Return [x, y] of the center of cell containing provided text 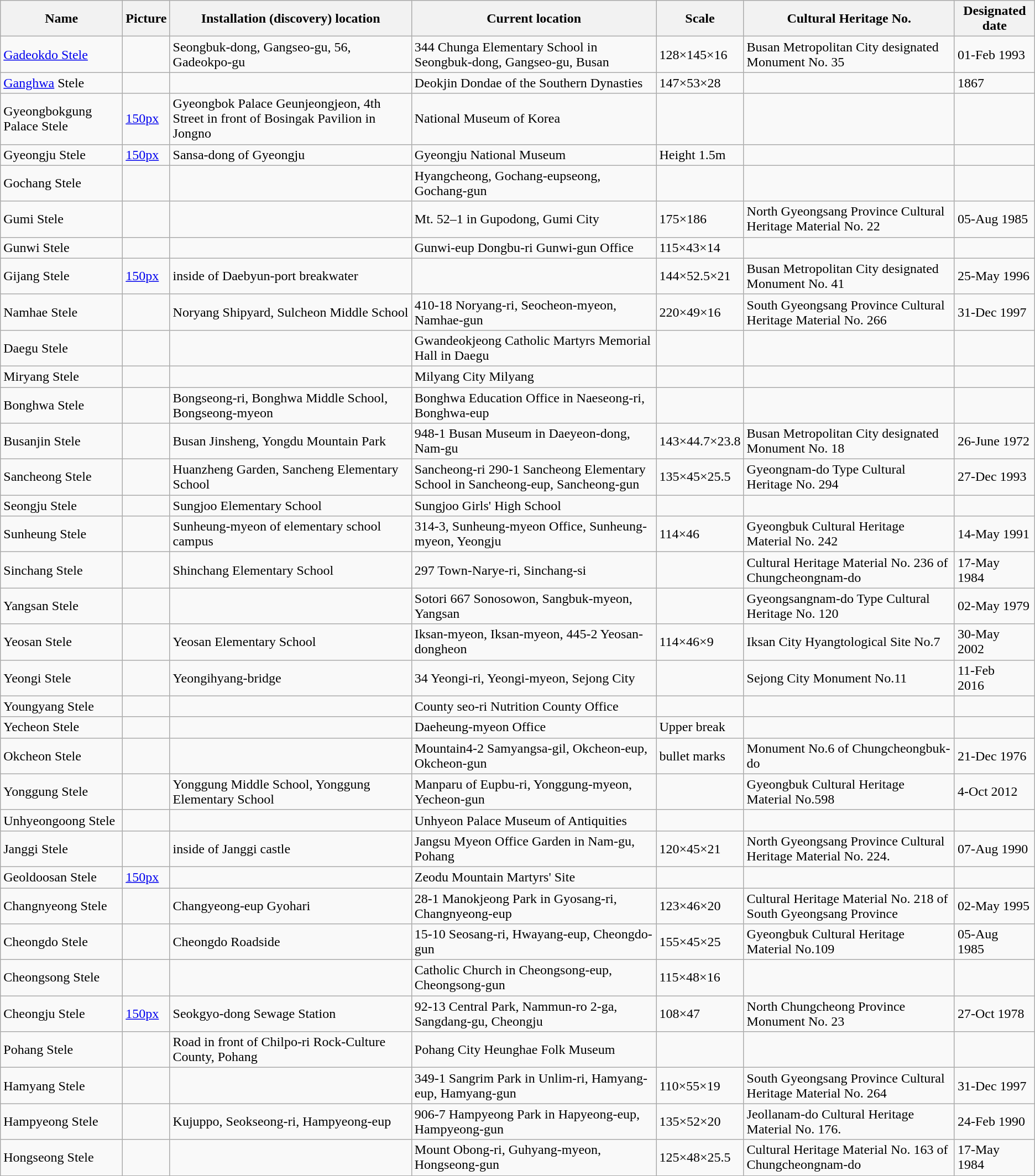
Gyeongbuk Cultural Heritage Material No.598 [849, 791]
24-Feb 1990 [994, 1122]
Pohang City Heunghae Folk Museum [534, 1050]
114×46×9 [700, 642]
Pohang Stele [62, 1050]
906-7 Hampyeong Park in Hapyeong-eup, Hampyeong-gun [534, 1122]
115×43×14 [700, 248]
Cheongdo Roadside [291, 942]
02-May 1979 [994, 606]
Busan Jinsheng, Yongdu Mountain Park [291, 441]
Cultural Heritage Material No. 236 of Chungcheongnam-do [849, 570]
Gochang Stele [62, 183]
Unhyeongoong Stele [62, 820]
bullet marks [700, 756]
Seongju Stele [62, 506]
Jangsu Myeon Office Garden in Nam-gu, Pohang [534, 849]
Cultural Heritage No. [849, 19]
North Gyeongsang Province Cultural Heritage Material No. 22 [849, 219]
Hamyang Stele [62, 1085]
Janggi Stele [62, 849]
Yeongihyang-bridge [291, 678]
Current location [534, 19]
South Gyeongsang Province Cultural Heritage Material No. 266 [849, 312]
135×52×20 [700, 1122]
30-May2002 [994, 642]
Height 1.5m [700, 155]
Sinchang Stele [62, 570]
Namhae Stele [62, 312]
North Chungcheong Province Monument No. 23 [849, 1014]
28-1 Manokjeong Park in Gyosang-ri, Changnyeong-eup [534, 905]
Bonghwa Education Office in Naeseong-ri, Bonghwa-eup [534, 405]
02-May 1995 [994, 905]
1867 [994, 83]
Daegu Stele [62, 348]
County seo-ri Nutrition County Office [534, 706]
11-Feb2016 [994, 678]
Noryang Shipyard, Sulcheon Middle School [291, 312]
Yeosan Elementary School [291, 642]
108×47 [700, 1014]
Gunwi-eup Dongbu-ri Gunwi-gun Office [534, 248]
27-Oct 1978 [994, 1014]
Gyeongnam-do Type Cultural Heritage No. 294 [849, 477]
North Gyeongsang Province Cultural Heritage Material No. 224. [849, 849]
01-Feb 1993 [994, 54]
Bongseong-ri, Bonghwa Middle School, Bongseong-myeon [291, 405]
Monument No.6 of Chungcheongbuk-do [849, 756]
Jeollanam-do Cultural Heritage Material No. 176. [849, 1122]
Seongbuk-dong, Gangseo-gu, 56, Gadeokpo-gu [291, 54]
Ganghwa Stele [62, 83]
Sotori 667 Sonosowon, Sangbuk-myeon, Yangsan [534, 606]
Gyeongju National Museum [534, 155]
143×44.7×23.8 [700, 441]
05-Aug 1985 [994, 219]
Busan Metropolitan City designated Monument No. 18 [849, 441]
Daeheung-myeon Office [534, 727]
Iksan City Hyangtological Site No.7 [849, 642]
Yeosan Stele [62, 642]
144×52.5×21 [700, 276]
Seokgyo-dong Sewage Station [291, 1014]
21-Dec 1976 [994, 756]
Sungjoo Elementary School [291, 506]
125×48×25.5 [700, 1157]
Miryang Stele [62, 376]
297 Town-Narye-ri, Sinchang-si [534, 570]
349-1 Sangrim Park in Unlim-ri, Hamyang-eup, Hamyang-gun [534, 1085]
Cheongju Stele [62, 1014]
Shinchang Elementary School [291, 570]
Busan Metropolitan City designated Monument No. 35 [849, 54]
Gyeongbuk Cultural Heritage Material No. 242 [849, 534]
314-3, Sunheung-myeon Office, Sunheung-myeon, Yeongju [534, 534]
Gijang Stele [62, 276]
175×186 [700, 219]
4-Oct 2012 [994, 791]
Name [62, 19]
Manparu of Eupbu-ri, Yonggung-myeon, Yecheon-gun [534, 791]
Yonggung Middle School, Yonggung Elementary School [291, 791]
Cheongsong Stele [62, 978]
Gumi Stele [62, 219]
Gunwi Stele [62, 248]
Gyeongju Stele [62, 155]
Gyeongbok Palace Geunjeongjeon, 4th Street in front of Bosingak Pavilion in Jongno [291, 119]
Installation (discovery) location [291, 19]
Okcheon Stele [62, 756]
Upper break [700, 727]
Sancheong-ri 290-1 Sancheong Elementary School in Sancheong-eup, Sancheong-gun [534, 477]
Iksan-myeon, Iksan-myeon, 445-2 Yeosan-dongheon [534, 642]
25-May 1996 [994, 276]
Yangsan Stele [62, 606]
Cultural Heritage Material No. 218 of South Gyeongsang Province [849, 905]
Cheongdo Stele [62, 942]
Sunheung-myeon of elementary school campus [291, 534]
Mt. 52–1 in Gupodong, Gumi City [534, 219]
Bonghwa Stele [62, 405]
Changyeong-eup Gyohari [291, 905]
115×48×16 [700, 978]
Picture [146, 19]
inside of Daebyun-port breakwater [291, 276]
Sansa-dong of Gyeongju [291, 155]
Gyeongsangnam-do Type Cultural Heritage No. 120 [849, 606]
110×55×19 [700, 1085]
114×46 [700, 534]
Cultural Heritage Material No. 163 of Chungcheongnam-do [849, 1157]
Zeodu Mountain Martyrs' Site [534, 877]
Huanzheng Garden, Sancheng Elementary School [291, 477]
92-13 Central Park, Nammun-ro 2-ga, Sangdang-gu, Cheongju [534, 1014]
128×145×16 [700, 54]
Geoldoosan Stele [62, 877]
Busanjin Stele [62, 441]
inside of Janggi castle [291, 849]
15-10 Seosang-ri, Hwayang-eup, Cheongdo-gun [534, 942]
26-June 1972 [994, 441]
05-Aug1985 [994, 942]
948-1 Busan Museum in Daeyeon-dong, Nam-gu [534, 441]
147×53×28 [700, 83]
Sungjoo Girls' High School [534, 506]
123×46×20 [700, 905]
07-Aug 1990 [994, 849]
220×49×16 [700, 312]
Milyang City Milyang [534, 376]
Hyangcheong, Gochang-eupseong, Gochang-gun [534, 183]
Hampyeong Stele [62, 1122]
120×45×21 [700, 849]
135×45×25.5 [700, 477]
Hongseong Stele [62, 1157]
344 Chunga Elementary School in Seongbuk-dong, Gangseo-gu, Busan [534, 54]
Busan Metropolitan City designated Monument No. 41 [849, 276]
Kujuppo, Seokseong-ri, Hampyeong-eup [291, 1122]
Road in front of Chilpo-ri Rock-Culture County, Pohang [291, 1050]
Yecheon Stele [62, 727]
34 Yeongi-ri, Yeongi-myeon, Sejong City [534, 678]
Unhyeon Palace Museum of Antiquities [534, 820]
Sejong City Monument No.11 [849, 678]
27-Dec 1993 [994, 477]
Deokjin Dondae of the Southern Dynasties [534, 83]
Gadeokdo Stele [62, 54]
Gwandeokjeong Catholic Martyrs Memorial Hall in Daegu [534, 348]
Yeongi Stele [62, 678]
Sancheong Stele [62, 477]
Sunheung Stele [62, 534]
Gyeongbokgung Palace Stele [62, 119]
Yonggung Stele [62, 791]
155×45×25 [700, 942]
Scale [700, 19]
Changnyeong Stele [62, 905]
National Museum of Korea [534, 119]
South Gyeongsang Province Cultural Heritage Material No. 264 [849, 1085]
Mount Obong-ri, Guhyang-myeon, Hongseong-gun [534, 1157]
410-18 Noryang-ri, Seocheon-myeon, Namhae-gun [534, 312]
Designated date [994, 19]
Youngyang Stele [62, 706]
14-May 1991 [994, 534]
Catholic Church in Cheongsong-eup, Cheongsong-gun [534, 978]
Gyeongbuk Cultural Heritage Material No.109 [849, 942]
Mountain4-2 Samyangsa-gil, Okcheon-eup, Okcheon-gun [534, 756]
